Extract the [X, Y] coordinate from the center of the cell holding the provided text.  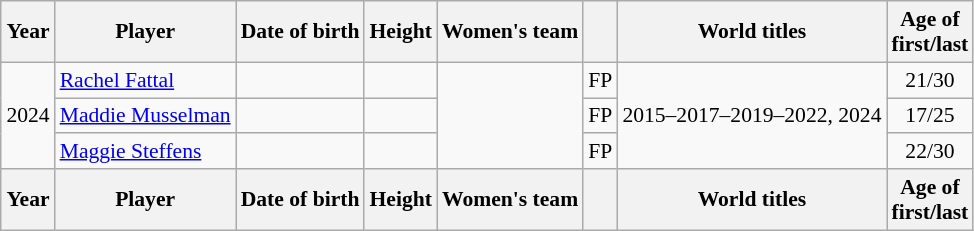
2015–2017–2019–2022, 2024 [752, 116]
Maggie Steffens [146, 152]
Maddie Musselman [146, 116]
Rachel Fattal [146, 80]
2024 [28, 116]
17/25 [930, 116]
21/30 [930, 80]
22/30 [930, 152]
